Detect which cell encompasses the target text, then output its (x, y) center coordinate. 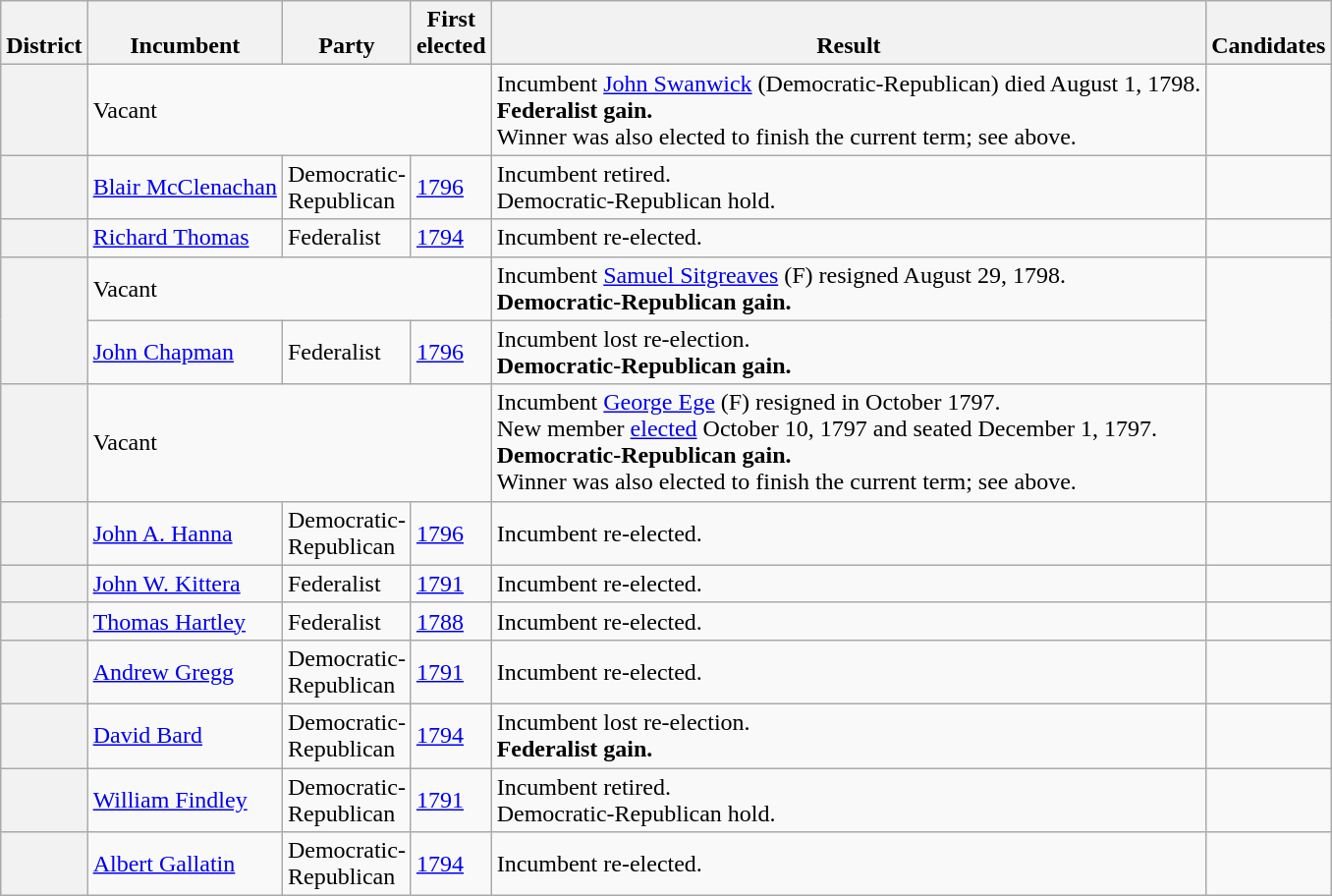
Incumbent (185, 33)
Incumbent lost re-election.Democratic-Republican gain. (849, 352)
District (44, 33)
Party (346, 33)
David Bard (185, 735)
Thomas Hartley (185, 621)
Incumbent lost re-election.Federalist gain. (849, 735)
Firstelected (451, 33)
Incumbent Samuel Sitgreaves (F) resigned August 29, 1798.Democratic-Republican gain. (849, 289)
Result (849, 33)
William Findley (185, 800)
John Chapman (185, 352)
Incumbent John Swanwick (Democratic-Republican) died August 1, 1798.Federalist gain.Winner was also elected to finish the current term; see above. (849, 110)
1788 (451, 621)
Albert Gallatin (185, 865)
Richard Thomas (185, 238)
Blair McClenachan (185, 187)
Andrew Gregg (185, 672)
John A. Hanna (185, 532)
Candidates (1269, 33)
John W. Kittera (185, 584)
